Scan for the cell matching the given text and deliver its [X, Y] coordinate at center. 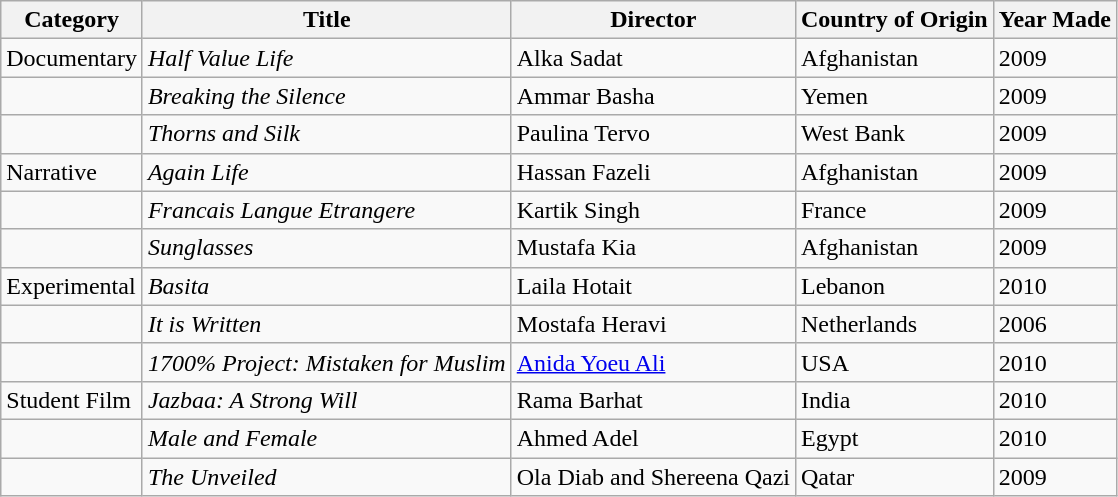
India [894, 400]
Year Made [1054, 20]
Male and Female [326, 438]
Experimental [72, 286]
Hassan Fazeli [653, 172]
Kartik Singh [653, 210]
The Unveiled [326, 477]
Ammar Basha [653, 96]
Title [326, 20]
Rama Barhat [653, 400]
Jazbaa: A Strong Will [326, 400]
Sunglasses [326, 248]
Laila Hotait [653, 286]
Alka Sadat [653, 58]
Country of Origin [894, 20]
Category [72, 20]
West Bank [894, 134]
Francais Langue Etrangere [326, 210]
Again Life [326, 172]
Mustafa Kia [653, 248]
It is Written [326, 324]
Ahmed Adel [653, 438]
Egypt [894, 438]
1700% Project: Mistaken for Muslim [326, 362]
Half Value Life [326, 58]
Yemen [894, 96]
Ola Diab and Shereena Qazi [653, 477]
Student Film [72, 400]
Mostafa Heravi [653, 324]
2006 [1054, 324]
Qatar [894, 477]
Basita [326, 286]
USA [894, 362]
Director [653, 20]
Paulina Tervo [653, 134]
Thorns and Silk [326, 134]
Narrative [72, 172]
France [894, 210]
Lebanon [894, 286]
Documentary [72, 58]
Anida Yoeu Ali [653, 362]
Breaking the Silence [326, 96]
Netherlands [894, 324]
